Detect which cell encompasses the target text, then output its [X, Y] center coordinate. 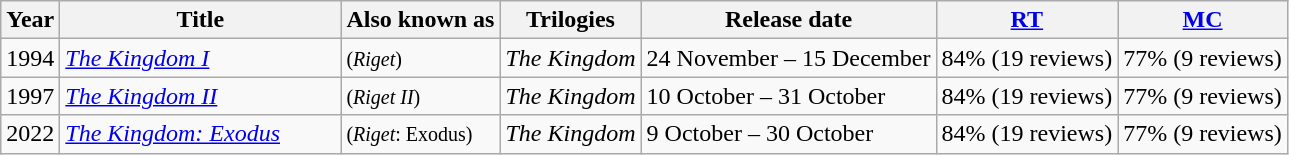
The Kingdom I [200, 58]
10 October – 31 October [788, 96]
Also known as [420, 20]
Trilogies [570, 20]
The Kingdom: Exodus [200, 134]
(Riget II) [420, 96]
RT [1027, 20]
24 November – 15 December [788, 58]
MC [1203, 20]
2022 [30, 134]
9 October – 30 October [788, 134]
(Riget) [420, 58]
Year [30, 20]
(Riget: Exodus) [420, 134]
Release date [788, 20]
1994 [30, 58]
Title [200, 20]
1997 [30, 96]
The Kingdom II [200, 96]
